Determine the [X, Y] coordinate at the center of the cell enclosing the given text.  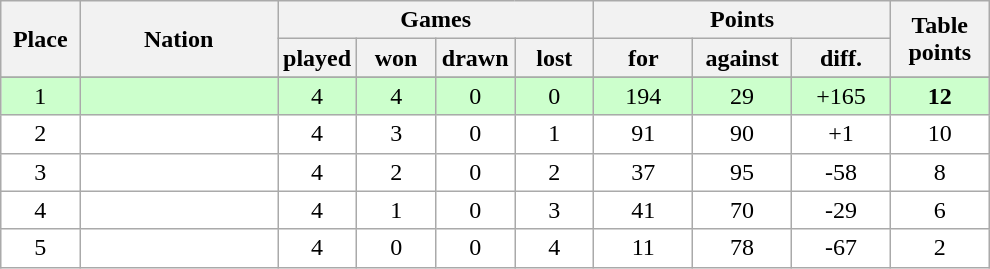
95 [742, 172]
10 [940, 134]
70 [742, 210]
for [644, 58]
8 [940, 172]
against [742, 58]
29 [742, 96]
played [318, 58]
won [396, 58]
-67 [842, 248]
drawn [476, 58]
Tablepoints [940, 39]
-29 [842, 210]
91 [644, 134]
6 [940, 210]
194 [644, 96]
11 [644, 248]
41 [644, 210]
+165 [842, 96]
37 [644, 172]
+1 [842, 134]
-58 [842, 172]
Nation [179, 39]
90 [742, 134]
lost [554, 58]
Games [436, 20]
78 [742, 248]
12 [940, 96]
Points [742, 20]
diff. [842, 58]
5 [40, 248]
Place [40, 39]
